Detect which cell encompasses the target text, then output its [x, y] center coordinate. 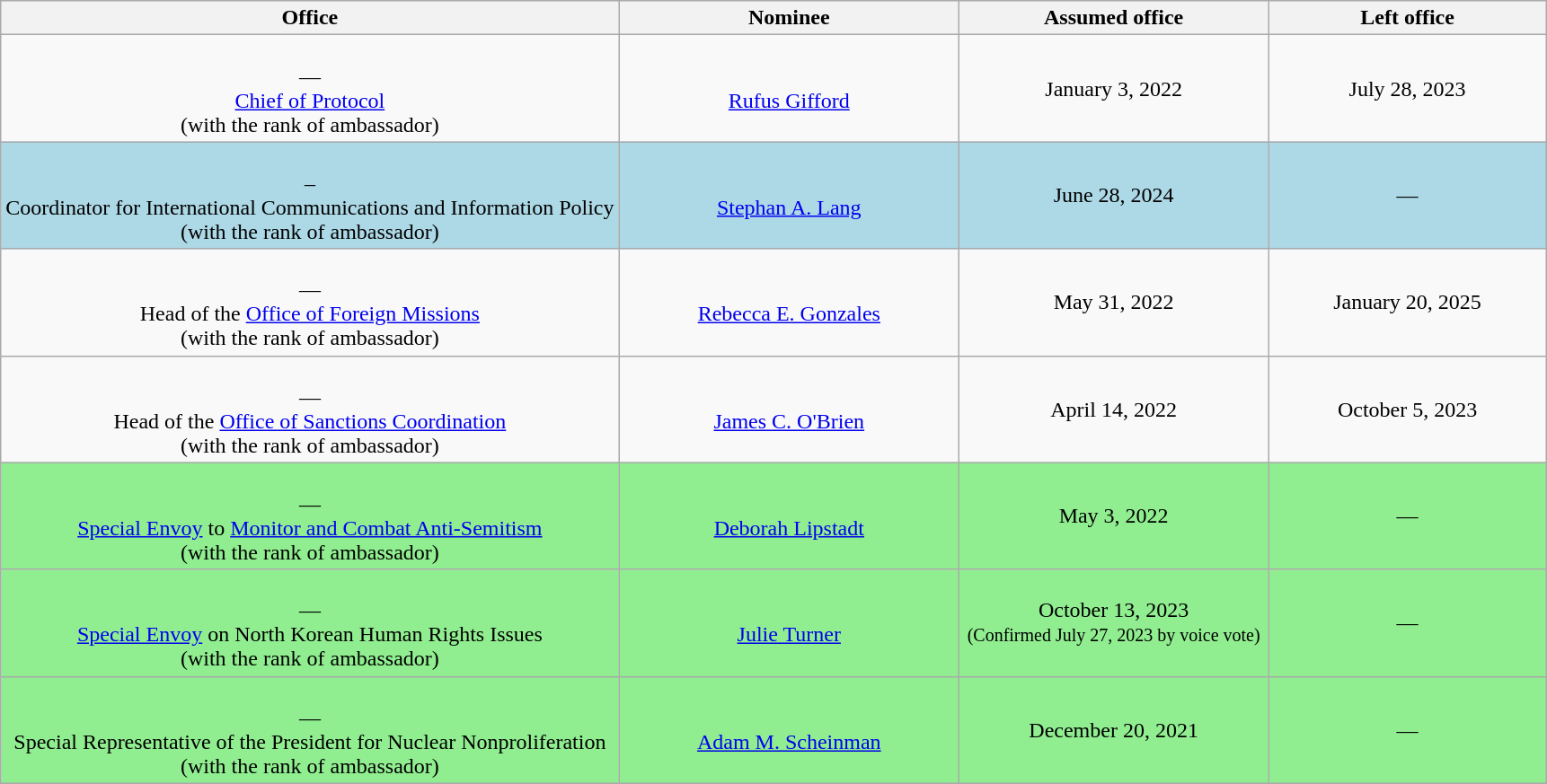
Left office [1408, 18]
Adam M. Scheinman [789, 729]
Rufus Gifford [789, 88]
James C. O'Brien [789, 410]
Rebecca E. Gonzales [789, 302]
—Chief of Protocol(with the rank of ambassador) [310, 88]
December 20, 2021 [1114, 729]
Nominee [789, 18]
October 13, 2023(Confirmed July 27, 2023 by voice vote) [1114, 623]
July 28, 2023 [1408, 88]
Stephan A. Lang [789, 196]
January 3, 2022 [1114, 88]
—Head of the Office of Sanctions Coordination(with the rank of ambassador) [310, 410]
May 31, 2022 [1114, 302]
—Special Envoy to Monitor and Combat Anti-Semitism(with the rank of ambassador) [310, 515]
Assumed office [1114, 18]
–Coordinator for International Communications and Information Policy(with the rank of ambassador) [310, 196]
—Special Representative of the President for Nuclear Nonproliferation(with the rank of ambassador) [310, 729]
Julie Turner [789, 623]
Deborah Lipstadt [789, 515]
—Head of the Office of Foreign Missions(with the rank of ambassador) [310, 302]
—Special Envoy on North Korean Human Rights Issues(with the rank of ambassador) [310, 623]
June 28, 2024 [1114, 196]
May 3, 2022 [1114, 515]
Office [310, 18]
October 5, 2023 [1408, 410]
April 14, 2022 [1114, 410]
January 20, 2025 [1408, 302]
